Find where the given text appears and provide that cell's center as [x, y] coordinate. 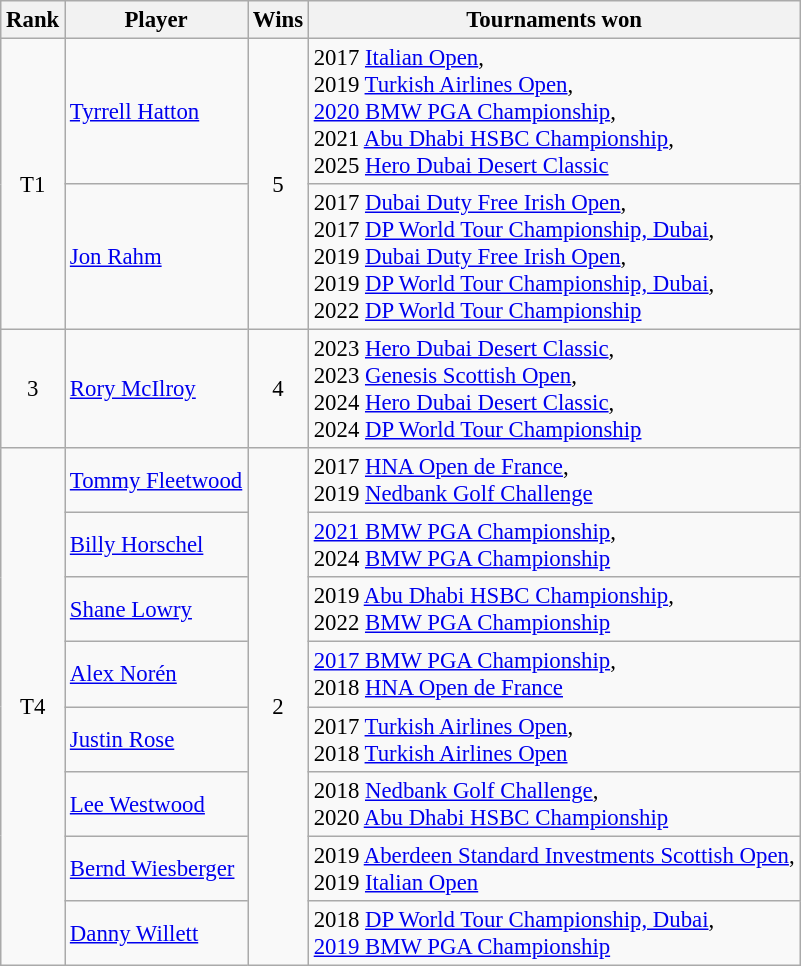
2023 Hero Dubai Desert Classic,2023 Genesis Scottish Open,2024 Hero Dubai Desert Classic,2024 DP World Tour Championship [554, 390]
Rank [33, 20]
2018 Nedbank Golf Challenge,2020 Abu Dhabi HSBC Championship [554, 804]
Bernd Wiesberger [156, 868]
2017 Turkish Airlines Open,2018 Turkish Airlines Open [554, 740]
2021 BMW PGA Championship,2024 BMW PGA Championship [554, 546]
Lee Westwood [156, 804]
2 [278, 706]
Player [156, 20]
Justin Rose [156, 740]
T4 [33, 706]
Tyrrell Hatton [156, 112]
2018 DP World Tour Championship, Dubai,2019 BMW PGA Championship [554, 932]
Tommy Fleetwood [156, 480]
2017 HNA Open de France,2019 Nedbank Golf Challenge [554, 480]
2017 BMW PGA Championship,2018 HNA Open de France [554, 674]
4 [278, 390]
2019 Abu Dhabi HSBC Championship,2022 BMW PGA Championship [554, 610]
3 [33, 390]
Shane Lowry [156, 610]
Rory McIlroy [156, 390]
Billy Horschel [156, 546]
T1 [33, 184]
2017 Italian Open,2019 Turkish Airlines Open,2020 BMW PGA Championship,2021 Abu Dhabi HSBC Championship,2025 Hero Dubai Desert Classic [554, 112]
5 [278, 184]
Tournaments won [554, 20]
Wins [278, 20]
Danny Willett [156, 932]
2019 Aberdeen Standard Investments Scottish Open,2019 Italian Open [554, 868]
Jon Rahm [156, 257]
Alex Norén [156, 674]
